Output the [X, Y] coordinate of the center of the cell containing the given text.  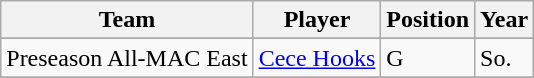
Team [127, 20]
G [428, 58]
Preseason All-MAC East [127, 58]
Cece Hooks [317, 58]
So. [504, 58]
Year [504, 20]
Player [317, 20]
Position [428, 20]
